Identify which cell holds the provided text, then report its (x, y) central coordinate. 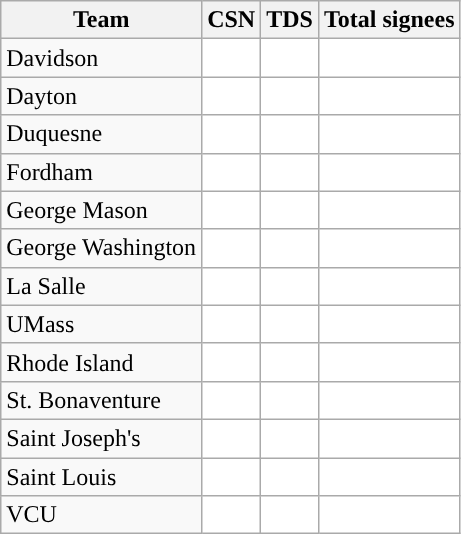
St. Bonaventure (102, 400)
Fordham (102, 172)
La Salle (102, 286)
George Washington (102, 248)
Total signees (389, 20)
CSN (232, 20)
Duquesne (102, 134)
Dayton (102, 96)
Saint Joseph's (102, 438)
Davidson (102, 58)
George Mason (102, 210)
VCU (102, 515)
Saint Louis (102, 477)
Rhode Island (102, 362)
UMass (102, 324)
Team (102, 20)
TDS (290, 20)
